Return (X, Y) of the center of cell containing provided text 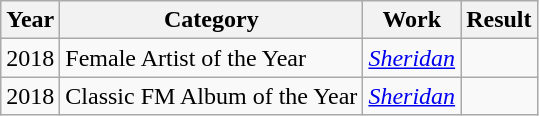
Year (30, 20)
Classic FM Album of the Year (212, 96)
Result (499, 20)
Category (212, 20)
Work (412, 20)
Female Artist of the Year (212, 58)
